Locate the cell with the specified text and output its [X, Y] center coordinate. 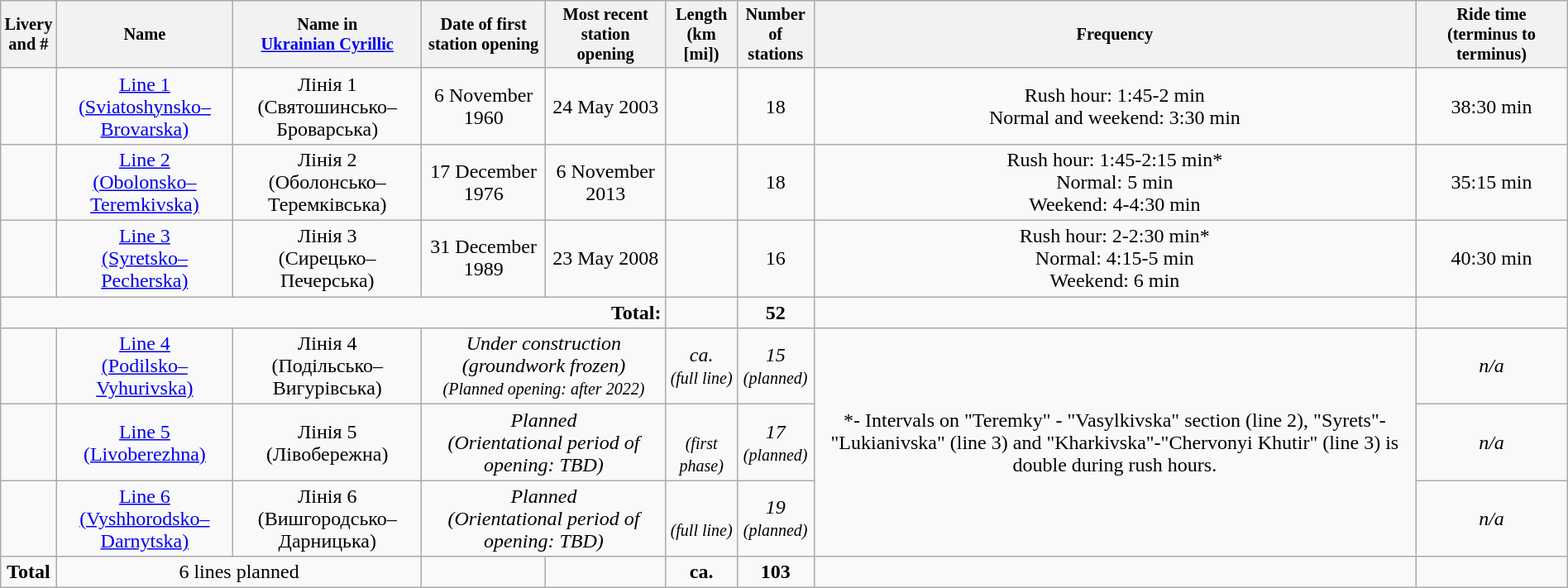
52 [776, 313]
31 December 1989 [483, 259]
Total [28, 572]
(full line) [701, 519]
17(planned) [776, 442]
Date of first station opening [483, 35]
24 May 2003 [605, 106]
16 [776, 259]
ca. [701, 572]
6 November 2013 [605, 182]
Line 4(Podilsko–Vyhurivska) [144, 366]
Frequency [1115, 35]
Лінія 2(Оболонсько–Теремківська) [327, 182]
Лінія 5(Лівобережна) [327, 442]
38:30 min [1492, 106]
Лінія 4(Подільсько–Вигурівська) [327, 366]
Line 5(Livoberezhna) [144, 442]
Numberof stations [776, 35]
ca. (full line) [701, 366]
19(planned) [776, 519]
Liveryand # [28, 35]
Лінія 1(Святошинсько–Броварська) [327, 106]
Total: [333, 313]
Under construction (groundwork frozen)(Planned opening: after 2022) [544, 366]
(first phase) [701, 442]
Line 6(Vyshhorodsko–Darnytska) [144, 519]
Rush hour: 1:45-2 minNormal and weekend: 3:30 min [1115, 106]
6 lines planned [239, 572]
35:15 min [1492, 182]
Rush hour: 1:45-2:15 min*Normal: 5 minWeekend: 4-4:30 min [1115, 182]
15(planned) [776, 366]
103 [776, 572]
Name inUkrainian Cyrillic [327, 35]
Most recent stationopening [605, 35]
6 November 1960 [483, 106]
Rush hour: 2-2:30 min*Normal: 4:15-5 minWeekend: 6 min [1115, 259]
Line 2(Obolonsko–Teremkivska) [144, 182]
Length(km [mi]) [701, 35]
40:30 min [1492, 259]
Line 3(Syretsko–Pecherska) [144, 259]
Лінія 3(Сирецько–Печерська) [327, 259]
23 May 2008 [605, 259]
Лінія 6(Вишгородсько–Дарницька) [327, 519]
Line 1(Sviatoshynsko–Brovarska) [144, 106]
17 December 1976 [483, 182]
Name [144, 35]
Ride time (terminus to terminus) [1492, 35]
